From the cell containing the given text, extract its center point as (X, Y) coordinate. 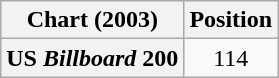
Chart (2003) (92, 20)
Position (231, 20)
114 (231, 58)
US Billboard 200 (92, 58)
